Search for the cell housing the specified text and yield its (X, Y) center coordinate. 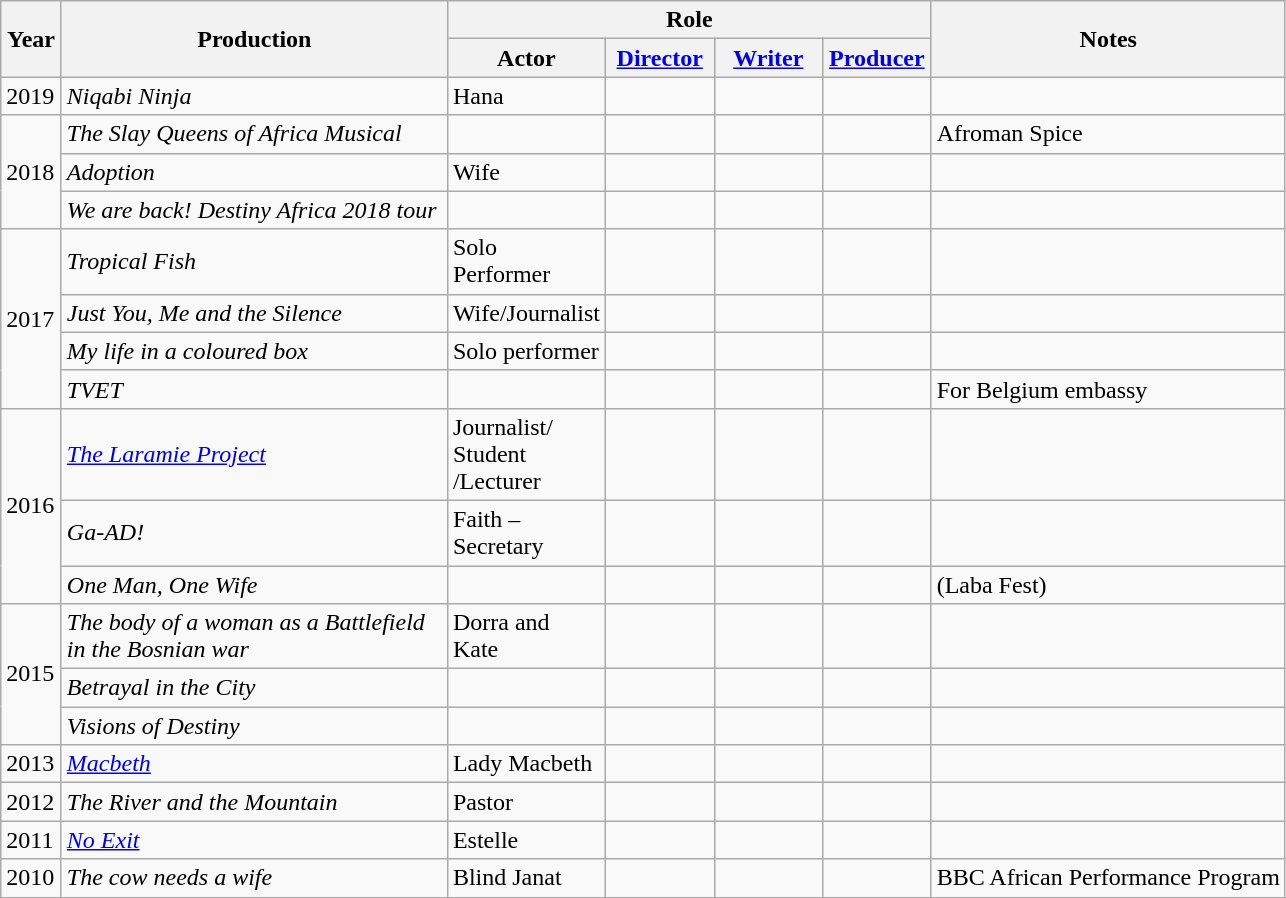
Blind Janat (526, 878)
Just You, Me and the Silence (254, 313)
Year (32, 39)
BBC African Performance Program (1108, 878)
No Exit (254, 840)
Actor (526, 58)
Visions of Destiny (254, 726)
My life in a coloured box (254, 351)
Solo performer (526, 351)
Niqabi Ninja (254, 96)
Pastor (526, 802)
The body of a woman as a Battlefield in the Bosnian war (254, 636)
Tropical Fish (254, 262)
2010 (32, 878)
2018 (32, 172)
2016 (32, 506)
The cow needs a wife (254, 878)
Director (660, 58)
Wife (526, 172)
Notes (1108, 39)
Macbeth (254, 764)
The River and the Mountain (254, 802)
Journalist/ Student /Lecturer (526, 454)
2019 (32, 96)
Solo Performer (526, 262)
One Man, One Wife (254, 585)
2011 (32, 840)
Lady Macbeth (526, 764)
Producer (878, 58)
We are back! Destiny Africa 2018 tour (254, 210)
Role (689, 20)
Faith – Secretary (526, 532)
Hana (526, 96)
2013 (32, 764)
Adoption (254, 172)
2012 (32, 802)
Production (254, 39)
For Belgium embassy (1108, 389)
2015 (32, 674)
2017 (32, 318)
Ga-AD! (254, 532)
Betrayal in the City (254, 688)
Afroman Spice (1108, 134)
Estelle (526, 840)
Writer (768, 58)
Dorra and Kate (526, 636)
The Laramie Project (254, 454)
TVET (254, 389)
Wife/Journalist (526, 313)
(Laba Fest) (1108, 585)
The Slay Queens of Africa Musical (254, 134)
